Find where the given text appears and provide that cell's center as [X, Y] coordinate. 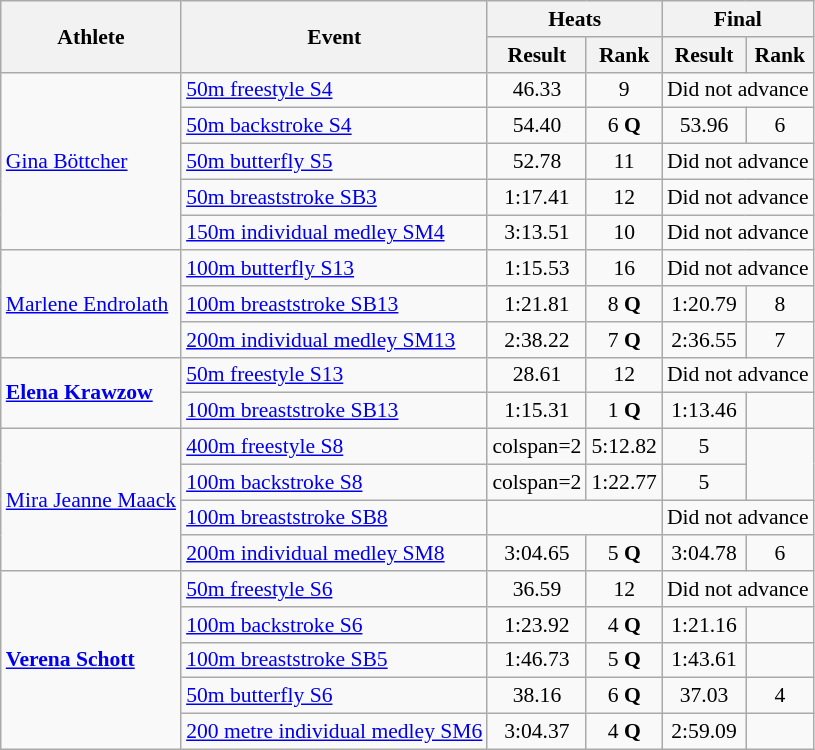
36.59 [536, 589]
150m individual medley SM4 [334, 233]
Heats [574, 19]
38.16 [536, 696]
1:46.73 [536, 660]
4 [780, 696]
50m butterfly S5 [334, 162]
100m backstroke S6 [334, 625]
Event [334, 36]
2:36.55 [704, 340]
11 [624, 162]
50m butterfly S6 [334, 696]
3:04.37 [536, 732]
Mira Jeanne Maack [91, 500]
9 [624, 90]
Elena Krawzow [91, 392]
5:12.82 [624, 447]
8 Q [624, 304]
1 Q [624, 411]
54.40 [536, 126]
53.96 [704, 126]
16 [624, 269]
100m backstroke S8 [334, 482]
Gina Böttcher [91, 161]
7 Q [624, 340]
3:04.65 [536, 554]
100m breaststroke SB8 [334, 518]
200m individual medley SM13 [334, 340]
28.61 [536, 375]
50m freestyle S13 [334, 375]
1:15.53 [536, 269]
50m backstroke S4 [334, 126]
2:38.22 [536, 340]
3:04.78 [704, 554]
8 [780, 304]
200 metre individual medley SM6 [334, 732]
1:43.61 [704, 660]
Verena Schott [91, 660]
1:21.81 [536, 304]
1:23.92 [536, 625]
Final [738, 19]
100m breaststroke SB5 [334, 660]
Marlene Endrolath [91, 304]
1:22.77 [624, 482]
52.78 [536, 162]
50m freestyle S4 [334, 90]
1:21.16 [704, 625]
100m butterfly S13 [334, 269]
1:20.79 [704, 304]
10 [624, 233]
46.33 [536, 90]
1:13.46 [704, 411]
200m individual medley SM8 [334, 554]
2:59.09 [704, 732]
3:13.51 [536, 233]
37.03 [704, 696]
7 [780, 340]
1:17.41 [536, 197]
50m freestyle S6 [334, 589]
1:15.31 [536, 411]
400m freestyle S8 [334, 447]
Athlete [91, 36]
50m breaststroke SB3 [334, 197]
